Return the (x, y) coordinate for the center point of the cell that contains the specified text.  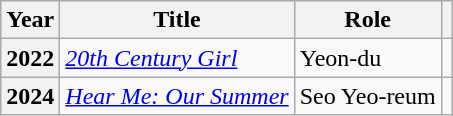
Year (30, 20)
Yeon-du (368, 58)
20th Century Girl (177, 58)
Seo Yeo-reum (368, 96)
2024 (30, 96)
2022 (30, 58)
Role (368, 20)
Hear Me: Our Summer (177, 96)
Title (177, 20)
